Identify which cell holds the provided text, then report its (X, Y) central coordinate. 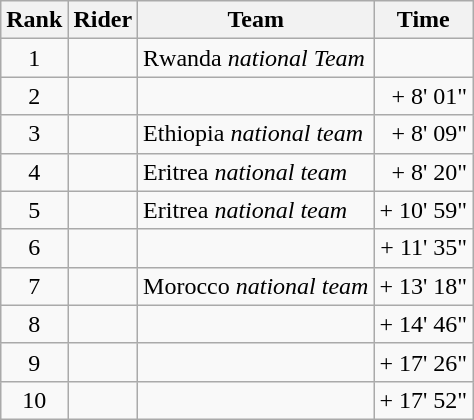
4 (34, 172)
Rank (34, 20)
1 (34, 58)
+ 17' 26" (424, 362)
+ 13' 18" (424, 286)
5 (34, 210)
Rider (103, 20)
+ 8' 20" (424, 172)
Morocco national team (256, 286)
+ 14' 46" (424, 324)
2 (34, 96)
10 (34, 400)
+ 8' 01" (424, 96)
+ 11' 35" (424, 248)
Ethiopia national team (256, 134)
Time (424, 20)
7 (34, 286)
Team (256, 20)
+ 8' 09" (424, 134)
6 (34, 248)
8 (34, 324)
+ 10' 59" (424, 210)
Rwanda national Team (256, 58)
+ 17' 52" (424, 400)
9 (34, 362)
3 (34, 134)
